Provide the (X, Y) coordinate of the cell's center where the given text is located.  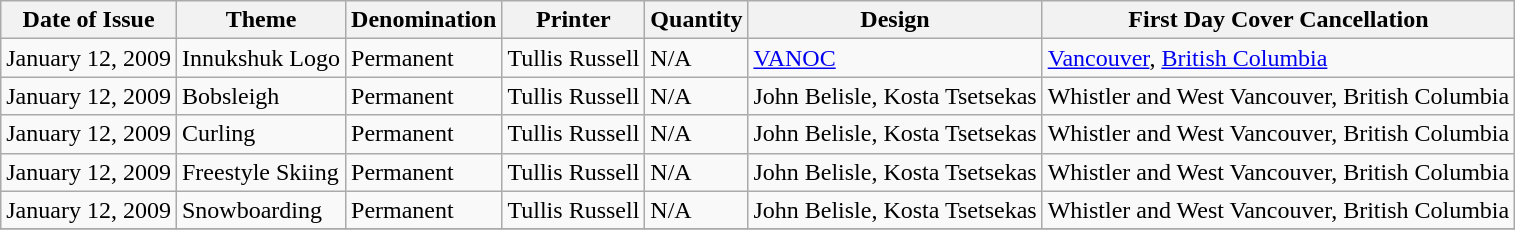
Snowboarding (260, 210)
Denomination (424, 20)
Design (895, 20)
Innukshuk Logo (260, 58)
Vancouver, British Columbia (1278, 58)
Bobsleigh (260, 96)
Date of Issue (89, 20)
Freestyle Skiing (260, 172)
Quantity (696, 20)
Printer (574, 20)
Theme (260, 20)
Curling (260, 134)
First Day Cover Cancellation (1278, 20)
VANOC (895, 58)
